Return the (x, y) coordinate for the center point of the cell that contains the specified text.  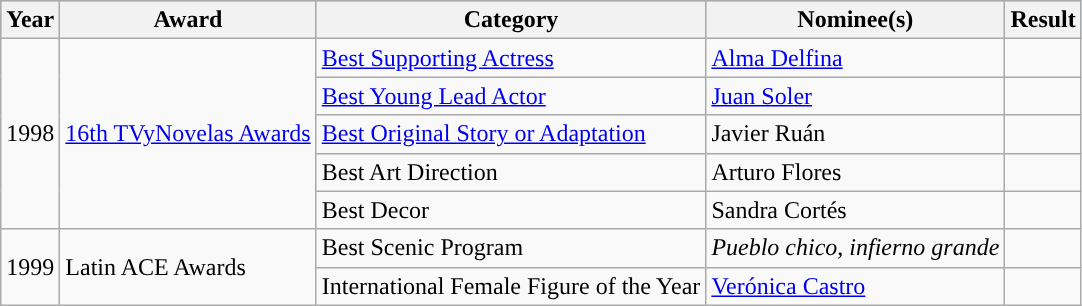
Result (1043, 20)
Best Young Lead Actor (511, 96)
Verónica Castro (856, 286)
1998 (30, 134)
Latin ACE Awards (188, 267)
International Female Figure of the Year (511, 286)
Category (511, 20)
Best Scenic Program (511, 248)
Juan Soler (856, 96)
Sandra Cortés (856, 210)
Javier Ruán (856, 134)
Nominee(s) (856, 20)
Best Art Direction (511, 172)
Best Decor (511, 210)
Year (30, 20)
Best Original Story or Adaptation (511, 134)
1999 (30, 267)
Award (188, 20)
Arturo Flores (856, 172)
Alma Delfina (856, 58)
Best Supporting Actress (511, 58)
16th TVyNovelas Awards (188, 134)
Pueblo chico, infierno grande (856, 248)
